Return [X, Y] of the center of cell containing provided text 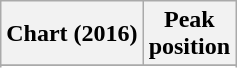
Peakposition [189, 34]
Chart (2016) [72, 34]
